Return [x, y] of the center of cell containing provided text 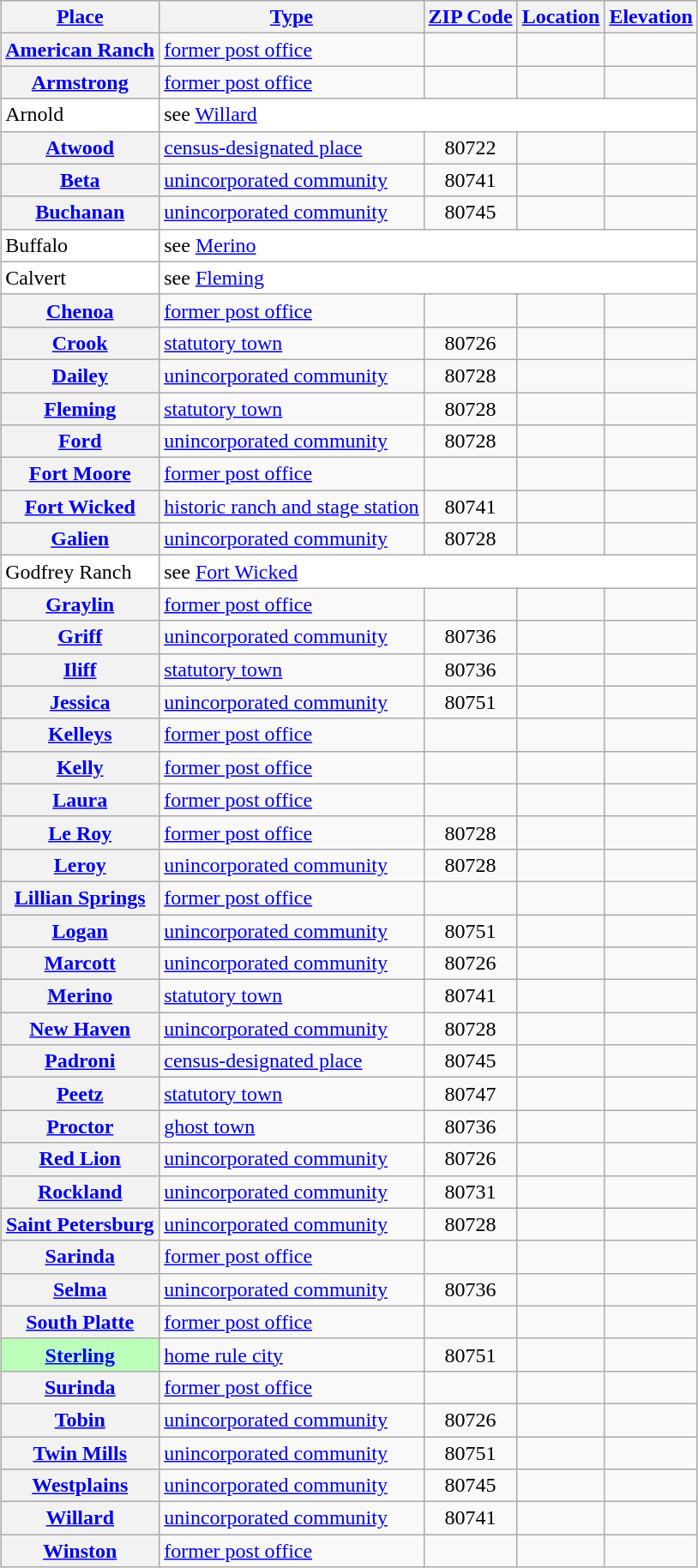
Red Lion [81, 1159]
ghost town [292, 1126]
Saint Petersburg [81, 1224]
80722 [470, 147]
Peetz [81, 1094]
Padroni [81, 1061]
Arnold [81, 115]
Westplains [81, 1486]
Iliff [81, 670]
Dailey [81, 375]
see Fort Wicked [429, 572]
Armstrong [81, 82]
Merino [81, 996]
Griff [81, 637]
Type [292, 17]
Beta [81, 180]
Fort Wicked [81, 507]
80747 [470, 1094]
Sarinda [81, 1257]
home rule city [292, 1355]
Selma [81, 1289]
see Merino [429, 245]
New Haven [81, 1029]
Place [81, 17]
Chenoa [81, 310]
ZIP Code [470, 17]
Jessica [81, 702]
Lillian Springs [81, 898]
Logan [81, 930]
Buffalo [81, 245]
Willard [81, 1518]
Twin Mills [81, 1453]
American Ranch [81, 50]
Calvert [81, 278]
Winston [81, 1551]
historic ranch and stage station [292, 507]
Sterling [81, 1355]
Godfrey Ranch [81, 572]
Graylin [81, 604]
Atwood [81, 147]
Marcott [81, 964]
Location [561, 17]
80731 [470, 1192]
Surinda [81, 1387]
Crook [81, 343]
Fleming [81, 409]
Le Roy [81, 832]
Rockland [81, 1192]
Proctor [81, 1126]
Elevation [651, 17]
Kelly [81, 767]
South Platte [81, 1322]
Leroy [81, 865]
Buchanan [81, 213]
Galien [81, 539]
Fort Moore [81, 474]
Tobin [81, 1420]
Laura [81, 800]
Ford [81, 442]
see Fleming [429, 278]
Kelleys [81, 735]
see Willard [429, 115]
